Return (x, y) of the center of cell containing provided text 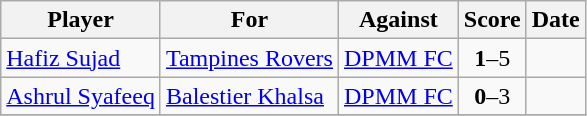
Score (492, 20)
1–5 (492, 58)
For (249, 20)
Ashrul Syafeeq (81, 96)
Date (556, 20)
Balestier Khalsa (249, 96)
Tampines Rovers (249, 58)
Player (81, 20)
Hafiz Sujad (81, 58)
Against (398, 20)
0–3 (492, 96)
